Extract the (x, y) coordinate from the center of the cell holding the provided text.  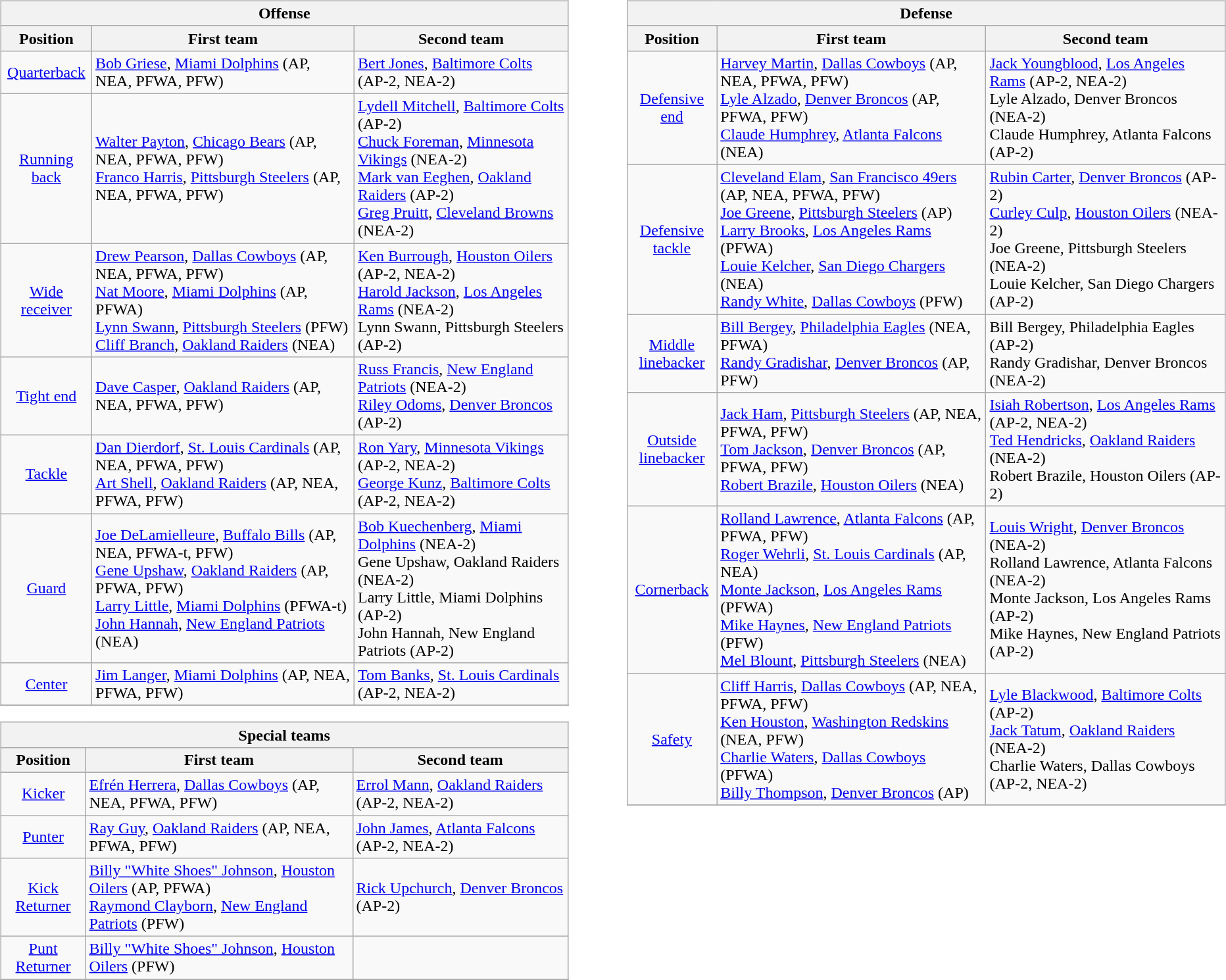
John James, Atlanta Falcons (AP-2, NEA-2) (460, 837)
Quarterback (46, 72)
Defensive tackle (672, 239)
Special teams (284, 735)
Punt Returner (43, 958)
Guard (46, 588)
Defensive end (672, 108)
Center (46, 684)
Jack Ham, Pittsburgh Steelers (AP, NEA, PFWA, PFW) Tom Jackson, Denver Broncos (AP, PFWA, PFW) Robert Brazile, Houston Oilers (NEA) (851, 450)
Isiah Robertson, Los Angeles Rams (AP-2, NEA-2) Ted Hendricks, Oakland Raiders (NEA-2) Robert Brazile, Houston Oilers (AP-2) (1106, 450)
Tom Banks, St. Louis Cardinals (AP-2, NEA-2) (460, 684)
Bill Bergey, Philadelphia Eagles (AP-2) Randy Gradishar, Denver Broncos (NEA-2) (1106, 354)
Punter (43, 837)
Billy "White Shoes" Johnson, Houston Oilers (AP, PFWA) Raymond Clayborn, New England Patriots (PFW) (219, 897)
Running back (46, 168)
Ken Burrough, Houston Oilers (AP-2, NEA-2) Harold Jackson, Los Angeles Rams (NEA-2) Lynn Swann, Pittsburgh Steelers (AP-2) (460, 300)
Rick Upchurch, Denver Broncos (AP-2) (460, 897)
Russ Francis, New England Patriots (NEA-2) Riley Odoms, Denver Broncos (AP-2) (460, 396)
Jim Langer, Miami Dolphins (AP, NEA, PFWA, PFW) (224, 684)
Ray Guy, Oakland Raiders (AP, NEA, PFWA, PFW) (219, 837)
Middle linebacker (672, 354)
Errol Mann, Oakland Raiders (AP-2, NEA-2) (460, 793)
Jack Youngblood, Los Angeles Rams (AP-2, NEA-2) Lyle Alzado, Denver Broncos (NEA-2) Claude Humphrey, Atlanta Falcons (AP-2) (1106, 108)
Dave Casper, Oakland Raiders (AP, NEA, PFWA, PFW) (224, 396)
Defense (926, 13)
Efrén Herrera, Dallas Cowboys (AP, NEA, PFWA, PFW) (219, 793)
Lyle Blackwood, Baltimore Colts (AP-2) Jack Tatum, Oakland Raiders (NEA-2) Charlie Waters, Dallas Cowboys (AP-2, NEA-2) (1106, 739)
Tackle (46, 475)
Harvey Martin, Dallas Cowboys (AP, NEA, PFWA, PFW) Lyle Alzado, Denver Broncos (AP, PFWA, PFW) Claude Humphrey, Atlanta Falcons (NEA) (851, 108)
Outside linebacker (672, 450)
Cornerback (672, 590)
Billy "White Shoes" Johnson, Houston Oilers (PFW) (219, 958)
Bill Bergey, Philadelphia Eagles (NEA, PFWA) Randy Gradishar, Denver Broncos (AP, PFW) (851, 354)
Wide receiver (46, 300)
Bert Jones, Baltimore Colts (AP-2, NEA-2) (460, 72)
Dan Dierdorf, St. Louis Cardinals (AP, NEA, PFWA, PFW) Art Shell, Oakland Raiders (AP, NEA, PFWA, PFW) (224, 475)
Ron Yary, Minnesota Vikings (AP-2, NEA-2) George Kunz, Baltimore Colts (AP-2, NEA-2) (460, 475)
Kick Returner (43, 897)
Tight end (46, 396)
Kicker (43, 793)
Safety (672, 739)
Walter Payton, Chicago Bears (AP, NEA, PFWA, PFW) Franco Harris, Pittsburgh Steelers (AP, NEA, PFWA, PFW) (224, 168)
Offense (284, 13)
Bob Griese, Miami Dolphins (AP, NEA, PFWA, PFW) (224, 72)
